Pinpoint the cell where the given text exists, returning its (x, y) midpoint coordinate. 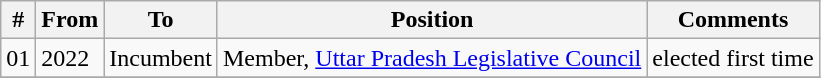
Incumbent (161, 58)
From (70, 20)
Member, Uttar Pradesh Legislative Council (432, 58)
elected first time (733, 58)
Position (432, 20)
To (161, 20)
Comments (733, 20)
01 (18, 58)
2022 (70, 58)
# (18, 20)
